Determine the (X, Y) coordinate at the center of the cell enclosing the given text.  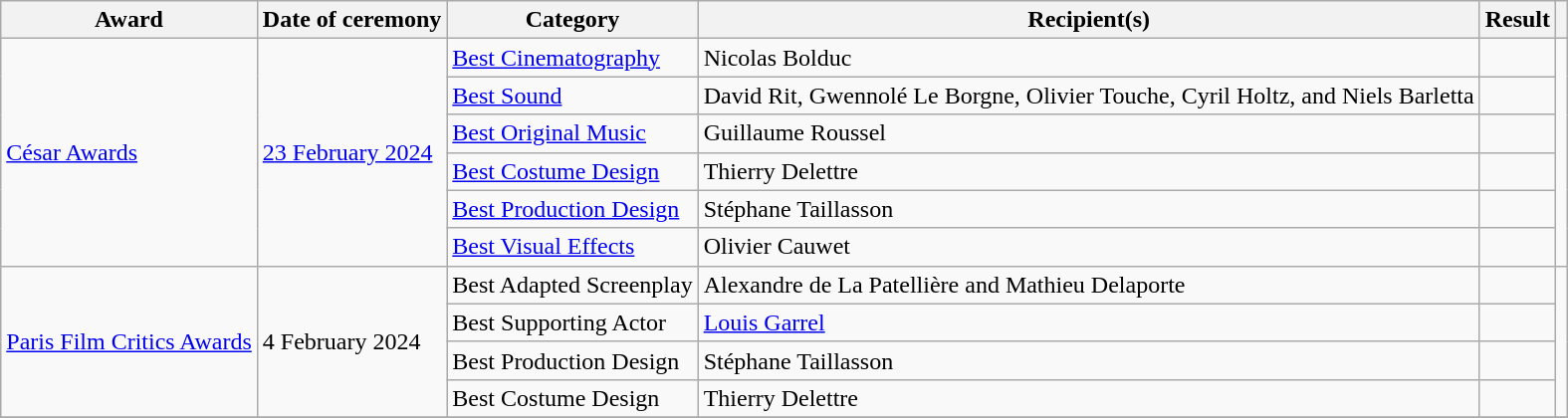
Nicolas Bolduc (1089, 58)
Award (129, 20)
Result (1517, 20)
Guillaume Roussel (1089, 133)
César Awards (129, 152)
23 February 2024 (352, 152)
Olivier Cauwet (1089, 247)
Best Original Music (572, 133)
Recipient(s) (1089, 20)
Date of ceremony (352, 20)
Category (572, 20)
David Rit, Gwennolé Le Borgne, Olivier Touche, Cyril Holtz, and Niels Barletta (1089, 96)
Best Sound (572, 96)
Best Cinematography (572, 58)
Best Supporting Actor (572, 322)
Alexandre de La Patellière and Mathieu Delaporte (1089, 285)
Paris Film Critics Awards (129, 341)
Louis Garrel (1089, 322)
Best Visual Effects (572, 247)
4 February 2024 (352, 341)
Best Adapted Screenplay (572, 285)
